Locate the cell with the specified text and output its (X, Y) center coordinate. 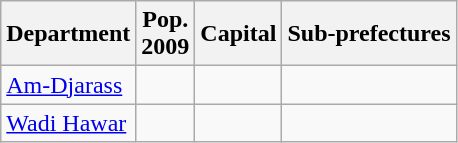
Department (68, 34)
Am-Djarass (68, 85)
Sub-prefectures (369, 34)
Capital (238, 34)
Pop.2009 (166, 34)
Wadi Hawar (68, 123)
